Determine the [x, y] coordinate at the center of the cell enclosing the given text.  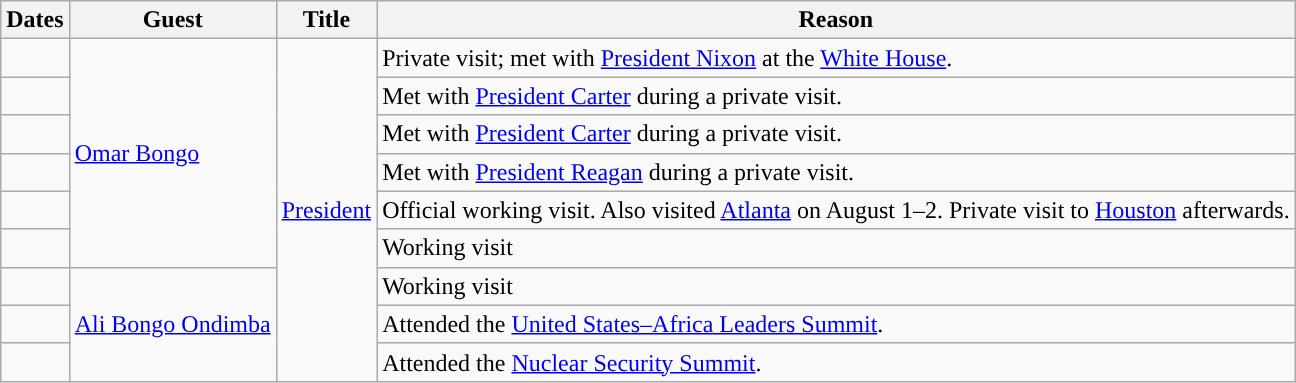
Official working visit. Also visited Atlanta on August 1–2. Private visit to Houston afterwards. [836, 210]
Dates [35, 20]
Met with President Reagan during a private visit. [836, 172]
Private visit; met with President Nixon at the White House. [836, 58]
Attended the Nuclear Security Summit. [836, 362]
Omar Bongo [172, 153]
Reason [836, 20]
Guest [172, 20]
Title [326, 20]
Attended the United States–Africa Leaders Summit. [836, 324]
President [326, 210]
Ali Bongo Ondimba [172, 324]
